Determine the [x, y] coordinate at the center of the cell enclosing the given text.  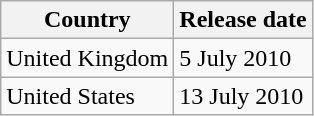
United States [88, 96]
Country [88, 20]
United Kingdom [88, 58]
13 July 2010 [243, 96]
5 July 2010 [243, 58]
Release date [243, 20]
